Provide the (x, y) coordinate of the cell's center where the given text is located.  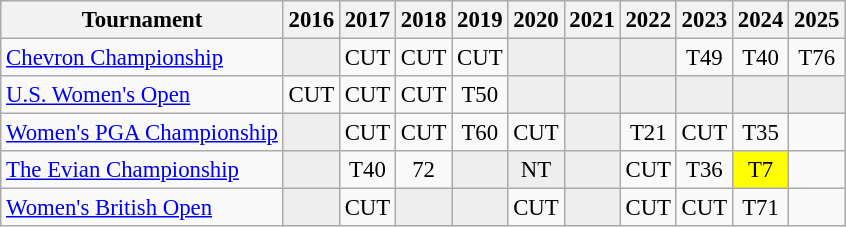
NT (536, 170)
U.S. Women's Open (142, 95)
2018 (424, 20)
T21 (648, 133)
Women's British Open (142, 208)
T35 (760, 133)
2023 (704, 20)
T60 (480, 133)
T49 (704, 58)
2020 (536, 20)
2016 (311, 20)
T36 (704, 170)
T76 (817, 58)
The Evian Championship (142, 170)
2019 (480, 20)
2025 (817, 20)
T50 (480, 95)
2021 (592, 20)
2022 (648, 20)
72 (424, 170)
T71 (760, 208)
2024 (760, 20)
Women's PGA Championship (142, 133)
Chevron Championship (142, 58)
2017 (367, 20)
Tournament (142, 20)
T7 (760, 170)
